Pinpoint the cell where the given text exists, returning its (X, Y) midpoint coordinate. 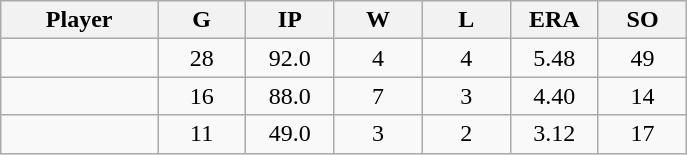
11 (202, 134)
88.0 (290, 96)
SO (642, 20)
2 (466, 134)
14 (642, 96)
ERA (554, 20)
92.0 (290, 58)
W (378, 20)
L (466, 20)
49.0 (290, 134)
5.48 (554, 58)
G (202, 20)
Player (80, 20)
4.40 (554, 96)
49 (642, 58)
3.12 (554, 134)
28 (202, 58)
7 (378, 96)
17 (642, 134)
16 (202, 96)
IP (290, 20)
